Pinpoint the cell where the given text exists, returning its [X, Y] midpoint coordinate. 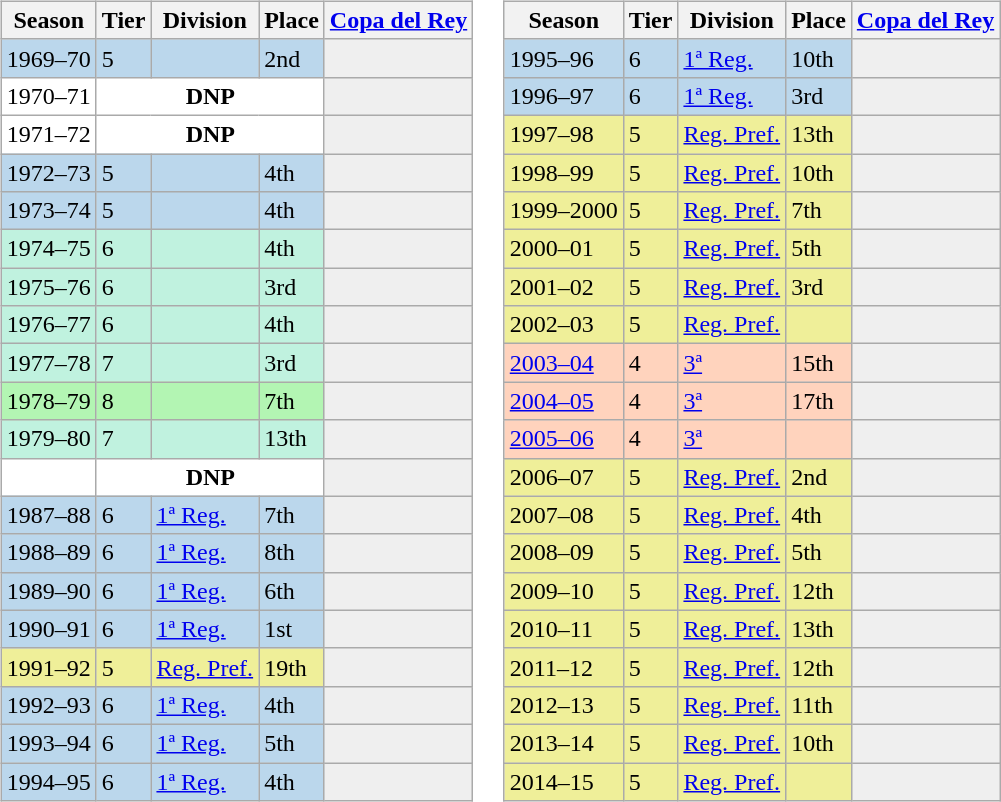
8 [124, 401]
1972–73 [48, 173]
2009–10 [564, 591]
2000–01 [564, 249]
1969–70 [48, 58]
2004–05 [564, 401]
2006–07 [564, 477]
2008–09 [564, 553]
1971–72 [48, 134]
1970–71 [48, 96]
2005–06 [564, 439]
15th [819, 363]
1987–88 [48, 515]
2014–15 [564, 781]
1975–76 [48, 287]
1995–96 [564, 58]
19th [292, 667]
1990–91 [48, 629]
1993–94 [48, 743]
1978–79 [48, 401]
1st [292, 629]
17th [819, 401]
2013–14 [564, 743]
1988–89 [48, 553]
1991–92 [48, 667]
1999–2000 [564, 211]
2003–04 [564, 363]
2001–02 [564, 287]
6th [292, 591]
1994–95 [48, 781]
8th [292, 553]
1989–90 [48, 591]
1976–77 [48, 325]
1996–97 [564, 96]
1974–75 [48, 249]
2012–13 [564, 705]
11th [819, 705]
1997–98 [564, 134]
1992–93 [48, 705]
1973–74 [48, 211]
2010–11 [564, 629]
1977–78 [48, 363]
2002–03 [564, 325]
2011–12 [564, 667]
1998–99 [564, 173]
2007–08 [564, 515]
1979–80 [48, 439]
